Extract the [X, Y] coordinate from the center of the cell holding the provided text.  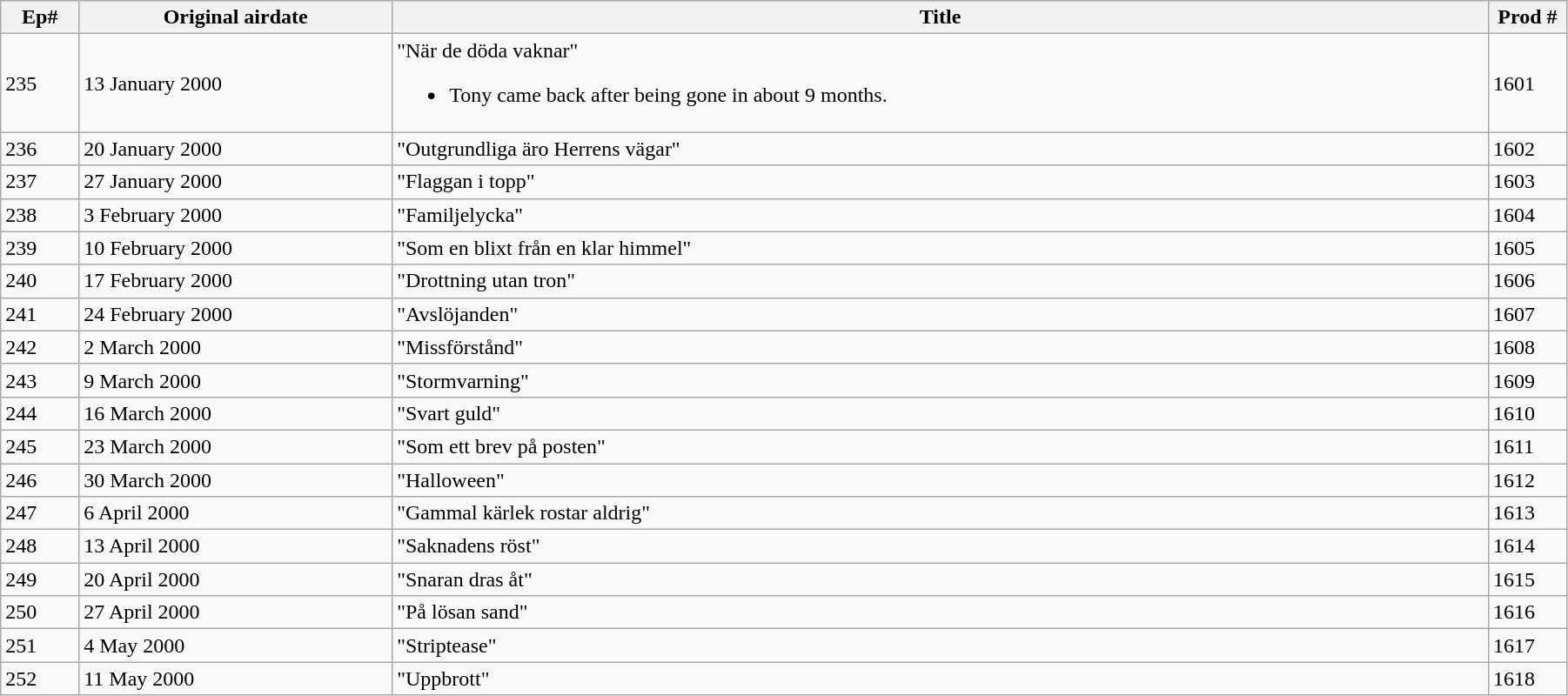
6 April 2000 [236, 513]
"Stormvarning" [941, 380]
246 [40, 479]
"När de döda vaknar"Tony came back after being gone in about 9 months. [941, 84]
"Avslöjanden" [941, 314]
"Snaran dras åt" [941, 579]
"Familjelycka" [941, 215]
1603 [1527, 182]
27 April 2000 [236, 612]
1618 [1527, 679]
1606 [1527, 281]
241 [40, 314]
236 [40, 149]
1602 [1527, 149]
239 [40, 248]
"Svart guld" [941, 413]
13 April 2000 [236, 546]
20 April 2000 [236, 579]
1607 [1527, 314]
"Som en blixt från en klar himmel" [941, 248]
243 [40, 380]
250 [40, 612]
"Flaggan i topp" [941, 182]
4 May 2000 [236, 646]
13 January 2000 [236, 84]
Title [941, 17]
1617 [1527, 646]
238 [40, 215]
1605 [1527, 248]
"På lösan sand" [941, 612]
Original airdate [236, 17]
Ep# [40, 17]
244 [40, 413]
242 [40, 347]
3 February 2000 [236, 215]
"Missförstånd" [941, 347]
"Drottning utan tron" [941, 281]
24 February 2000 [236, 314]
249 [40, 579]
235 [40, 84]
1612 [1527, 479]
1609 [1527, 380]
1611 [1527, 446]
17 February 2000 [236, 281]
251 [40, 646]
9 March 2000 [236, 380]
"Outgrundliga äro Herrens vägar" [941, 149]
1613 [1527, 513]
"Gammal kärlek rostar aldrig" [941, 513]
1604 [1527, 215]
1608 [1527, 347]
252 [40, 679]
247 [40, 513]
1615 [1527, 579]
"Halloween" [941, 479]
"Uppbrott" [941, 679]
Prod # [1527, 17]
1614 [1527, 546]
16 March 2000 [236, 413]
23 March 2000 [236, 446]
10 February 2000 [236, 248]
248 [40, 546]
11 May 2000 [236, 679]
2 March 2000 [236, 347]
1610 [1527, 413]
30 March 2000 [236, 479]
245 [40, 446]
237 [40, 182]
1601 [1527, 84]
27 January 2000 [236, 182]
"Saknadens röst" [941, 546]
1616 [1527, 612]
"Som ett brev på posten" [941, 446]
"Striptease" [941, 646]
20 January 2000 [236, 149]
240 [40, 281]
